Determine the [X, Y] coordinate at the center of the cell enclosing the given text.  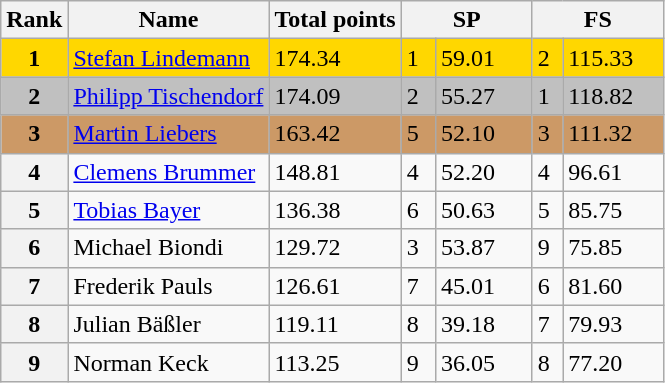
FS [598, 20]
SP [466, 20]
52.20 [484, 172]
111.32 [614, 134]
148.81 [335, 172]
Martin Liebers [168, 134]
85.75 [614, 210]
Frederik Pauls [168, 286]
163.42 [335, 134]
75.85 [614, 248]
96.61 [614, 172]
Name [168, 20]
129.72 [335, 248]
Michael Biondi [168, 248]
79.93 [614, 324]
126.61 [335, 286]
Total points [335, 20]
113.25 [335, 362]
136.38 [335, 210]
55.27 [484, 96]
Norman Keck [168, 362]
36.05 [484, 362]
50.63 [484, 210]
77.20 [614, 362]
118.82 [614, 96]
119.11 [335, 324]
53.87 [484, 248]
Clemens Brummer [168, 172]
174.34 [335, 58]
Tobias Bayer [168, 210]
Rank [34, 20]
174.09 [335, 96]
115.33 [614, 58]
52.10 [484, 134]
81.60 [614, 286]
59.01 [484, 58]
39.18 [484, 324]
45.01 [484, 286]
Stefan Lindemann [168, 58]
Philipp Tischendorf [168, 96]
Julian Bäßler [168, 324]
